Output the (X, Y) coordinate of the center of the cell containing the given text.  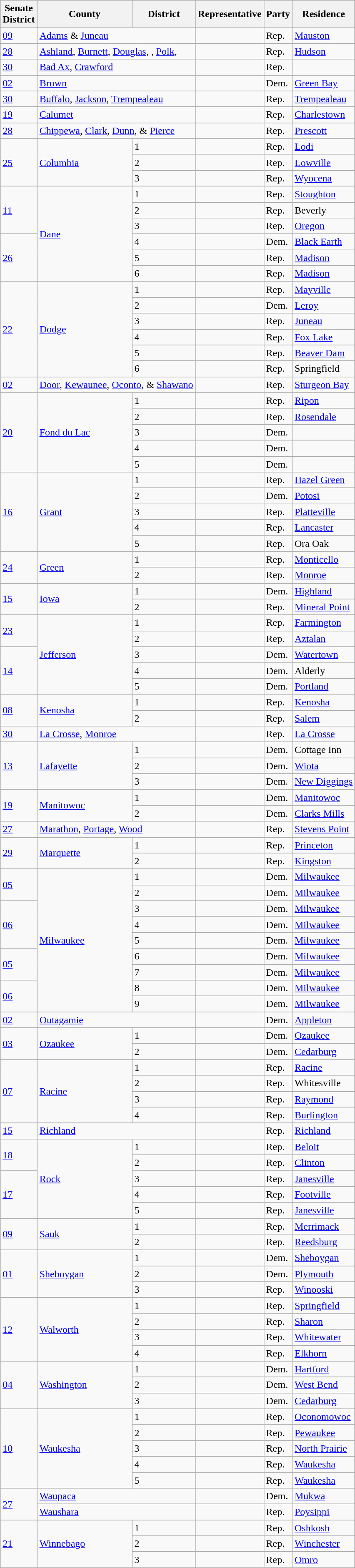
Sharon (323, 1321)
Hudson (323, 51)
Monticello (323, 559)
Dodge (85, 329)
Hartford (323, 1369)
Juneau (323, 321)
Clinton (323, 1163)
21 (19, 1544)
Beloit (323, 1147)
Elkhorn (323, 1353)
26 (19, 258)
Black Earth (323, 242)
Oshkosh (323, 1528)
Highland (323, 591)
Salem (323, 718)
Iowa (85, 599)
Fond du Lac (85, 432)
Washington (85, 1385)
Marquette (85, 853)
Outagamie (116, 1020)
Waushara (116, 1512)
Ashland, Burnett, Douglas, , Polk, (116, 51)
Clarks Mills (323, 813)
Omro (323, 1560)
Walworth (85, 1329)
North Prairie (323, 1448)
Door, Kewaunee, Oconto, & Shawano (116, 385)
Lowville (323, 162)
Columbia (85, 162)
Brown (116, 83)
9 (164, 1004)
08 (19, 710)
Hazel Green (323, 480)
Ora Oak (323, 544)
Merrimack (323, 1226)
Ripon (323, 400)
Residence (323, 14)
Prescott (323, 131)
11 (19, 210)
Representative (230, 14)
Mukwa (323, 1496)
Whitesville (323, 1083)
8 (164, 988)
Grant (85, 512)
Rock (85, 1178)
Rosendale (323, 416)
Oconomowoc (323, 1417)
Plymouth (323, 1274)
Lafayette (85, 766)
Kingston (323, 861)
Bad Ax, Crawford (116, 67)
Burlington (323, 1115)
Appleton (323, 1020)
Trempealeau (323, 99)
Mayville (323, 289)
01 (19, 1274)
New Diggings (323, 782)
Aztalan (323, 639)
Lancaster (323, 528)
Leroy (323, 305)
Wyocena (323, 178)
Sauk (85, 1234)
Green (85, 567)
Wiota (323, 766)
La Crosse (323, 734)
Monroe (323, 575)
Whitewater (323, 1337)
12 (19, 1329)
Lodi (323, 146)
Stoughton (323, 194)
25 (19, 162)
22 (19, 329)
Watertown (323, 654)
Dane (85, 234)
7 (164, 972)
District (164, 14)
18 (19, 1155)
Portland (323, 686)
07 (19, 1091)
Beaver Dam (323, 353)
Beverly (323, 210)
14 (19, 670)
17 (19, 1194)
Platteville (323, 512)
Jefferson (85, 654)
20 (19, 432)
Princeton (323, 845)
23 (19, 631)
Stevens Point (323, 829)
Party (278, 14)
Raymond (323, 1099)
Cottage Inn (323, 750)
Sturgeon Bay (323, 385)
29 (19, 853)
Mineral Point (323, 607)
Oregon (323, 226)
04 (19, 1385)
Buffalo, Jackson, Trempealeau (116, 99)
13 (19, 766)
SenateDistrict (19, 14)
West Bend (323, 1385)
Pewaukee (323, 1432)
24 (19, 567)
Waupaca (116, 1496)
03 (19, 1044)
Mauston (323, 35)
16 (19, 512)
Marathon, Portage, Wood (116, 829)
Winchester (323, 1544)
County (85, 14)
Alderly (323, 670)
Winnebago (85, 1544)
Farmington (323, 623)
Poysippi (323, 1512)
Fox Lake (323, 337)
Calumet (116, 115)
Footville (323, 1194)
Reedsburg (323, 1242)
10 (19, 1448)
La Crosse, Monroe (116, 734)
Charlestown (323, 115)
Adams & Juneau (116, 35)
Green Bay (323, 83)
Chippewa, Clark, Dunn, & Pierce (116, 131)
Winooski (323, 1290)
Potosi (323, 496)
